Determine the (x, y) coordinate at the center of the cell enclosing the given text.  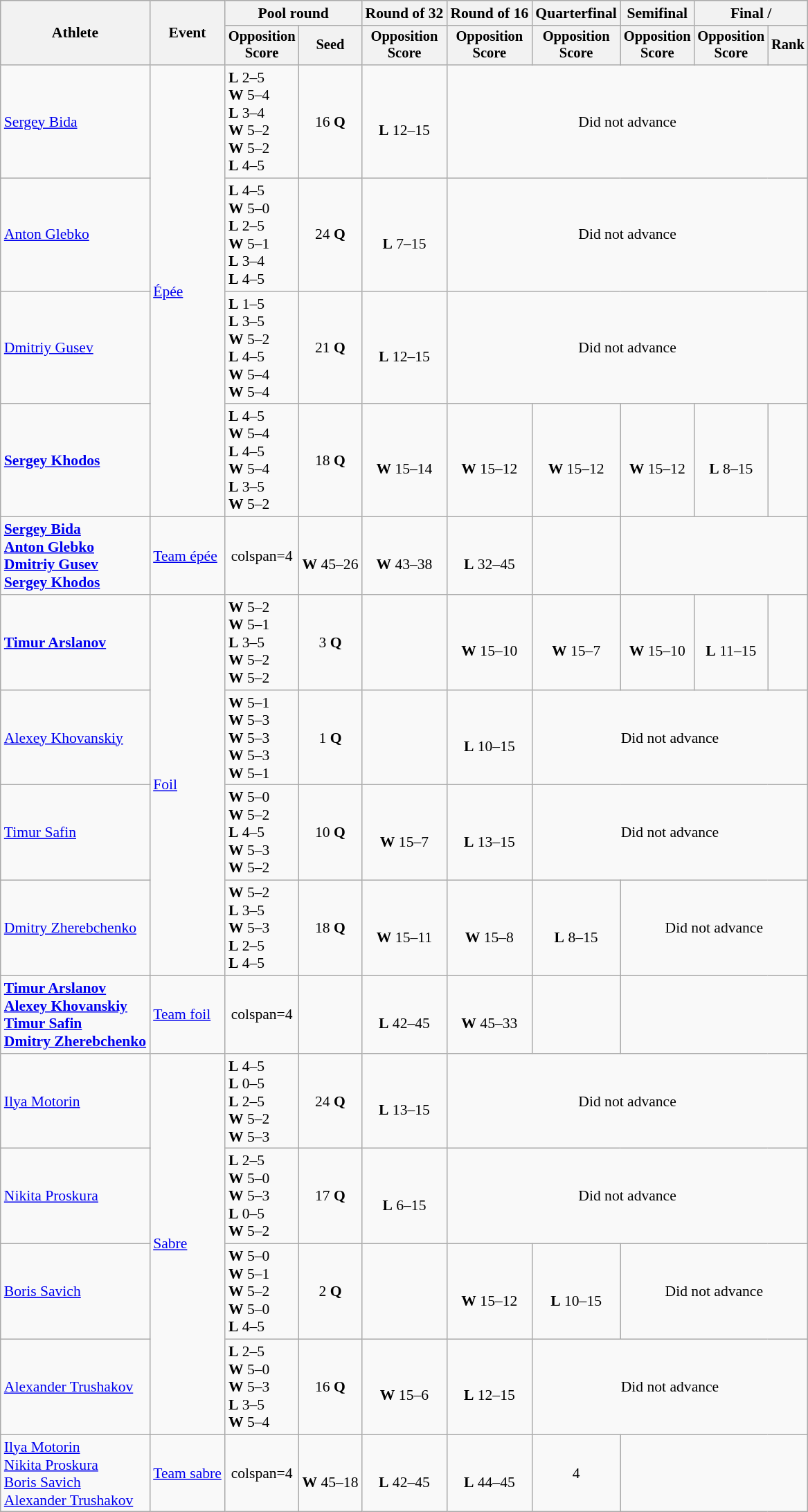
L 2–5 W 5–4 L 3–4 W 5–2 W 5–2 L 4–5 (262, 122)
Timur ArslanovAlexey KhovanskiyTimur SafinDmitry Zherebchenko (75, 1015)
W 5–2 W 5–1 L 3–5 W 5–2 W 5–2 (262, 642)
L 11–15 (731, 642)
L 2–5 W 5–0 W 5–3 L 3–5 W 5–4 (262, 1387)
Nikita Proskura (75, 1196)
Pool round (294, 13)
17 Q (330, 1196)
W 45–33 (489, 1015)
Team foil (187, 1015)
1 Q (330, 738)
L 4–5 W 5–4 L 4–5 W 5–4 L 3–5 W 5–2 (262, 461)
Sergey BidaAnton GlebkoDmitriy GusevSergey Khodos (75, 556)
W 45–18 (330, 1473)
Ilya MotorinNikita ProskuraBoris SavichAlexander Trushakov (75, 1473)
3 Q (330, 642)
Event (187, 33)
Round of 16 (489, 13)
Timur Arslanov (75, 642)
10 Q (330, 833)
W 15–8 (489, 928)
W 5–0 W 5–2 L 4–5 W 5–3 W 5–2 (262, 833)
L 6–15 (404, 1196)
L 2–5 W 5–0 W 5–3 L 0–5 W 5–2 (262, 1196)
Ilya Motorin (75, 1101)
W 5–2 L 3–5 W 5–3 L 2–5 L 4–5 (262, 928)
Alexey Khovanskiy (75, 738)
Team épée (187, 556)
Alexander Trushakov (75, 1387)
2 Q (330, 1292)
4 (576, 1473)
Foil (187, 785)
W 15–6 (404, 1387)
Sergey Khodos (75, 461)
Timur Safin (75, 833)
L 4–5 W 5–0 L 2–5 W 5–1 L 3–4 L 4–5 (262, 235)
Dmitriy Gusev (75, 348)
21 Q (330, 348)
W 15–11 (404, 928)
Round of 32 (404, 13)
W 15–14 (404, 461)
Semifinal (658, 13)
W 45–26 (330, 556)
Dmitry Zherebchenko (75, 928)
Sabre (187, 1244)
W 5–1 W 5–3 W 5–3 W 5–3 W 5–1 (262, 738)
Team sabre (187, 1473)
Final / (751, 13)
L 1–5 L 3–5 W 5–2 L 4–5 W 5–4 W 5–4 (262, 348)
Boris Savich (75, 1292)
L 32–45 (489, 556)
Seed (330, 46)
Épée (187, 291)
Quarterfinal (576, 13)
Athlete (75, 33)
Rank (788, 46)
Sergey Bida (75, 122)
L 44–45 (489, 1473)
W 5–0 W 5–1 W 5–2 W 5–0 L 4–5 (262, 1292)
Anton Glebko (75, 235)
L 4–5 L 0–5 L 2–5 W 5–2 W 5–3 (262, 1101)
L 7–15 (404, 235)
W 43–38 (404, 556)
